Return the [X, Y] coordinate for the center point of the cell that contains the specified text.  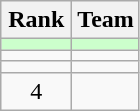
4 [36, 91]
Rank [36, 20]
Team [106, 20]
